Capture the cell that displays the provided text and extract its [X, Y] central coordinate. 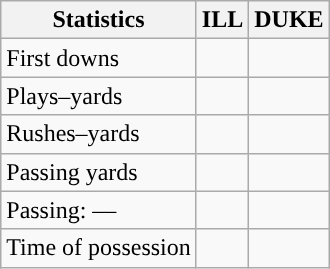
Rushes–yards [99, 134]
Plays–yards [99, 96]
First downs [99, 58]
Passing yards [99, 172]
ILL [222, 20]
DUKE [289, 20]
Statistics [99, 20]
Time of possession [99, 248]
Passing: –– [99, 210]
